Identify which cell holds the provided text, then report its (x, y) central coordinate. 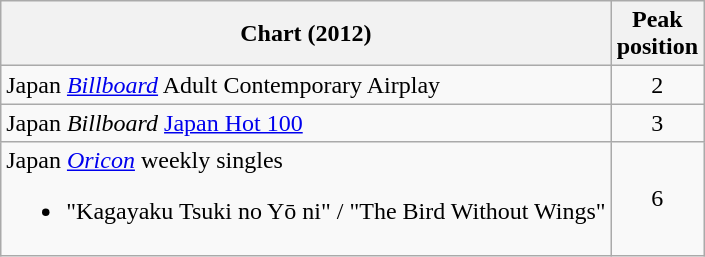
6 (657, 198)
Japan Oricon weekly singles"Kagayaku Tsuki no Yō ni" / "The Bird Without Wings" (306, 198)
Japan Billboard Adult Contemporary Airplay (306, 85)
Peakposition (657, 34)
Chart (2012) (306, 34)
Japan Billboard Japan Hot 100 (306, 123)
3 (657, 123)
2 (657, 85)
